Output the (X, Y) coordinate of the center of the cell containing the given text.  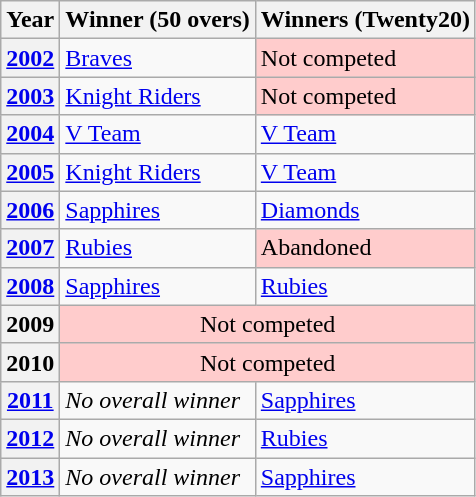
2007 (30, 248)
2008 (30, 286)
2005 (30, 172)
Winner (50 overs) (158, 20)
2003 (30, 96)
Winners (Twenty20) (365, 20)
Diamonds (365, 210)
Abandoned (365, 248)
2009 (30, 324)
Braves (158, 58)
2006 (30, 210)
2011 (30, 400)
2010 (30, 362)
2004 (30, 134)
2013 (30, 477)
2012 (30, 438)
Year (30, 20)
2002 (30, 58)
